Return [X, Y] of the center of cell containing provided text 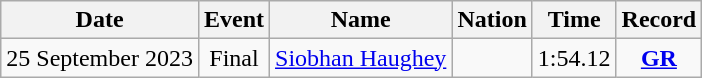
Date [100, 20]
1:54.12 [574, 58]
Final [234, 58]
Name [361, 20]
Nation [492, 20]
GR [659, 58]
Siobhan Haughey [361, 58]
Time [574, 20]
25 September 2023 [100, 58]
Record [659, 20]
Event [234, 20]
